Provide the [X, Y] coordinate of the cell's center where the given text is located.  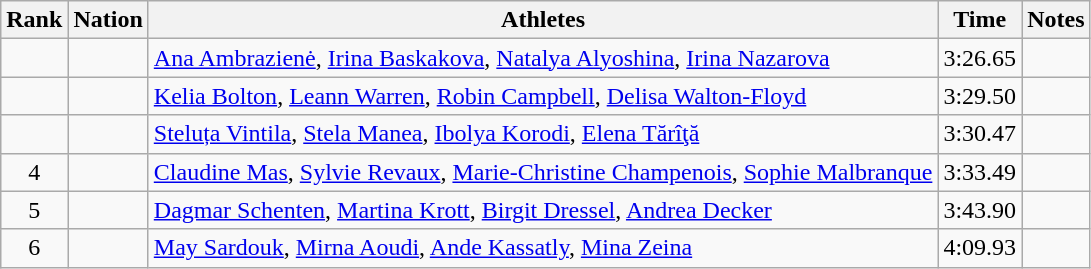
4 [34, 172]
Rank [34, 20]
Notes [1056, 20]
3:30.47 [980, 134]
Kelia Bolton, Leann Warren, Robin Campbell, Delisa Walton-Floyd [543, 96]
6 [34, 248]
Nation [108, 20]
Time [980, 20]
3:43.90 [980, 210]
3:26.65 [980, 58]
Dagmar Schenten, Martina Krott, Birgit Dressel, Andrea Decker [543, 210]
3:29.50 [980, 96]
4:09.93 [980, 248]
Claudine Mas, Sylvie Revaux, Marie-Christine Champenois, Sophie Malbranque [543, 172]
Steluța Vintila, Stela Manea, Ibolya Korodi, Elena Tărîţă [543, 134]
5 [34, 210]
Ana Ambrazienė, Irina Baskakova, Natalya Alyoshina, Irina Nazarova [543, 58]
Athletes [543, 20]
3:33.49 [980, 172]
May Sardouk, Mirna Aoudi, Ande Kassatly, Mina Zeina [543, 248]
